Identify which cell holds the provided text, then report its [x, y] central coordinate. 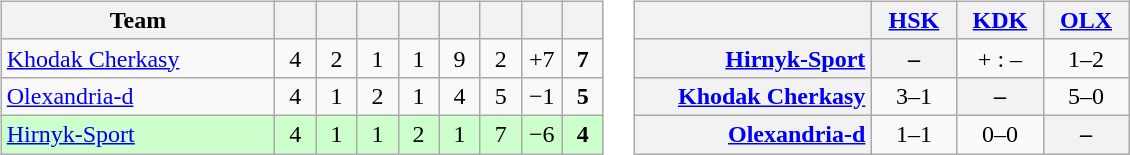
+ : – [1000, 58]
1–2 [1086, 58]
HSK [914, 20]
0–0 [1000, 134]
−6 [542, 134]
Team [138, 20]
5–0 [1086, 96]
9 [460, 58]
3–1 [914, 96]
1–1 [914, 134]
−1 [542, 96]
+7 [542, 58]
OLX [1086, 20]
KDK [1000, 20]
